Identify which cell holds the provided text, then report its (X, Y) central coordinate. 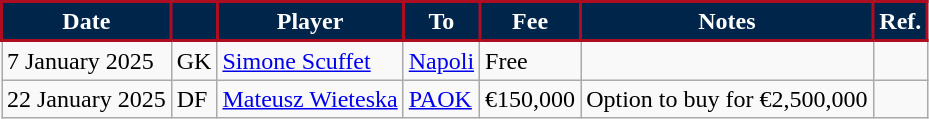
Player (310, 22)
To (441, 22)
Napoli (441, 60)
Simone Scuffet (310, 60)
Ref. (900, 22)
Free (530, 60)
Notes (727, 22)
€150,000 (530, 99)
Date (87, 22)
Option to buy for €2,500,000 (727, 99)
GK (194, 60)
Fee (530, 22)
22 January 2025 (87, 99)
7 January 2025 (87, 60)
Mateusz Wieteska (310, 99)
PAOK (441, 99)
DF (194, 99)
